Detect which cell encompasses the target text, then output its [x, y] center coordinate. 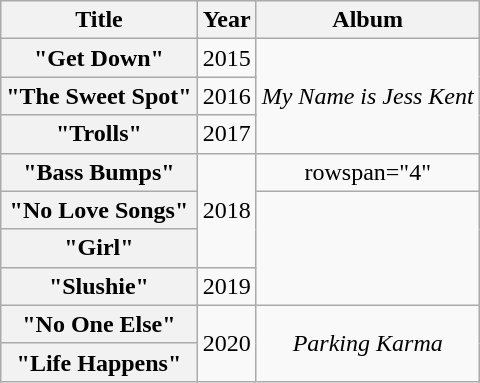
"Slushie" [99, 286]
"No One Else" [99, 324]
"Trolls" [99, 134]
2018 [226, 210]
2016 [226, 96]
"Bass Bumps" [99, 172]
2017 [226, 134]
"Get Down" [99, 58]
rowspan="4" [368, 172]
Parking Karma [368, 343]
Album [368, 20]
"Life Happens" [99, 362]
Title [99, 20]
2020 [226, 343]
"No Love Songs" [99, 210]
"Girl" [99, 248]
2015 [226, 58]
"The Sweet Spot" [99, 96]
My Name is Jess Kent [368, 96]
2019 [226, 286]
Year [226, 20]
